Provide the [X, Y] coordinate of the cell's center where the given text is located.  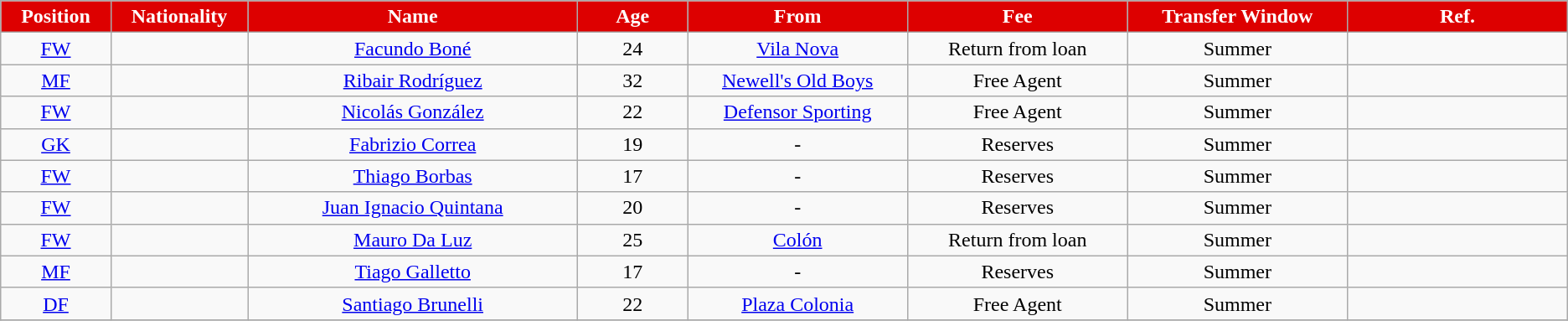
Newell's Old Boys [797, 80]
Facundo Boné [413, 49]
Colón [797, 240]
Nationality [179, 17]
24 [633, 49]
Defensor Sporting [797, 112]
Age [633, 17]
20 [633, 208]
Juan Ignacio Quintana [413, 208]
Fee [1017, 17]
Ribair Rodríguez [413, 80]
19 [633, 144]
Position [56, 17]
DF [56, 303]
Name [413, 17]
Vila Nova [797, 49]
25 [633, 240]
Thiago Borbas [413, 176]
Tiago Galletto [413, 272]
Ref. [1457, 17]
Fabrizio Correa [413, 144]
Mauro Da Luz [413, 240]
Plaza Colonia [797, 303]
From [797, 17]
32 [633, 80]
Transfer Window [1238, 17]
Santiago Brunelli [413, 303]
Nicolás González [413, 112]
GK [56, 144]
